For the text-containing cell, return its midpoint in (X, Y) coordinate format. 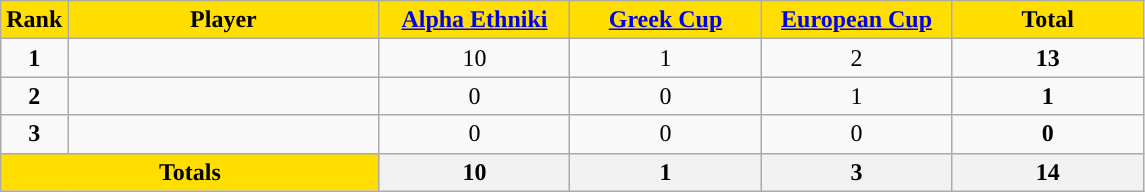
Player (224, 20)
Rank (34, 20)
13 (1048, 58)
Greek Cup (666, 20)
Alpha Ethniki (474, 20)
14 (1048, 172)
European Cup (856, 20)
Total (1048, 20)
Totals (190, 172)
